Search for the cell housing the specified text and yield its [x, y] center coordinate. 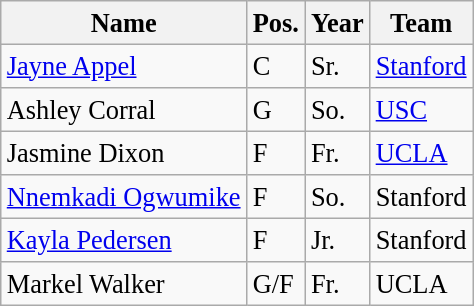
Nnemkadi Ogwumike [124, 197]
G/F [276, 284]
Team [422, 22]
Jr. [338, 240]
Ashley Corral [124, 109]
USC [422, 109]
Markel Walker [124, 284]
C [276, 66]
Jayne Appel [124, 66]
G [276, 109]
Jasmine Dixon [124, 153]
Kayla Pedersen [124, 240]
Sr. [338, 66]
Name [124, 22]
Year [338, 22]
Pos. [276, 22]
